Find where the given text appears and provide that cell's center as (X, Y) coordinate. 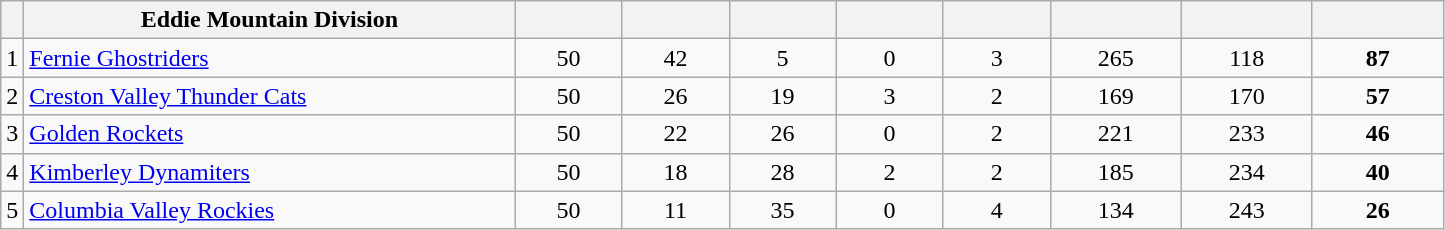
40 (1378, 172)
18 (676, 172)
42 (676, 58)
Eddie Mountain Division (270, 20)
233 (1246, 134)
221 (1116, 134)
Columbia Valley Rockies (270, 210)
134 (1116, 210)
Kimberley Dynamiters (270, 172)
185 (1116, 172)
22 (676, 134)
35 (782, 210)
11 (676, 210)
87 (1378, 58)
118 (1246, 58)
234 (1246, 172)
19 (782, 96)
28 (782, 172)
46 (1378, 134)
169 (1116, 96)
57 (1378, 96)
1 (12, 58)
243 (1246, 210)
Fernie Ghostriders (270, 58)
Creston Valley Thunder Cats (270, 96)
Golden Rockets (270, 134)
265 (1116, 58)
170 (1246, 96)
